Extract the (X, Y) coordinate from the center of the cell holding the provided text.  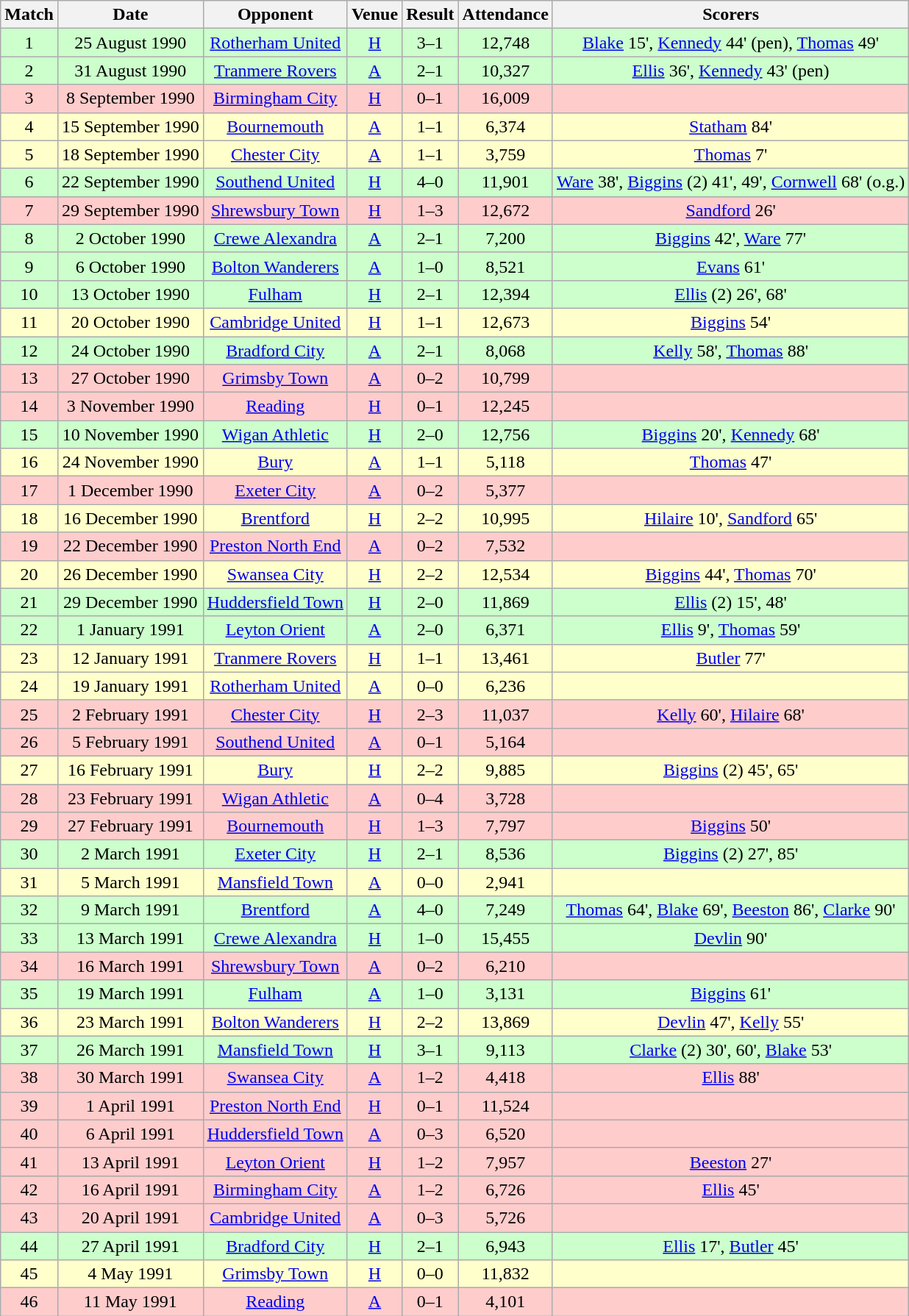
6,371 (505, 630)
27 April 1991 (130, 1246)
3,759 (505, 154)
12,673 (505, 322)
7,249 (505, 910)
Ellis (2) 15', 48' (730, 602)
11,037 (505, 714)
37 (29, 1050)
20 (29, 574)
22 September 1990 (130, 182)
13 April 1991 (130, 1162)
10,799 (505, 379)
15 (29, 435)
7,797 (505, 826)
12,756 (505, 435)
22 (29, 630)
2,941 (505, 882)
18 September 1990 (130, 154)
10 November 1990 (130, 435)
6 April 1991 (130, 1134)
Ellis 17', Butler 45' (730, 1246)
25 (29, 714)
5,118 (505, 462)
24 October 1990 (130, 351)
3,728 (505, 798)
7 (29, 210)
Venue (374, 15)
7,532 (505, 546)
1 (29, 43)
4 May 1991 (130, 1274)
19 January 1991 (130, 686)
44 (29, 1246)
38 (29, 1078)
Sandford 26' (730, 210)
26 March 1991 (130, 1050)
39 (29, 1106)
36 (29, 1022)
13 October 1990 (130, 294)
29 December 1990 (130, 602)
16,009 (505, 99)
11 (29, 322)
Ellis 45' (730, 1190)
41 (29, 1162)
13,869 (505, 1022)
Kelly 60', Hilaire 68' (730, 714)
12,672 (505, 210)
17 (29, 490)
Ellis 88' (730, 1078)
5 March 1991 (130, 882)
26 (29, 742)
23 February 1991 (130, 798)
8,521 (505, 266)
3,131 (505, 994)
27 (29, 770)
Thomas 7' (730, 154)
Evans 61' (730, 266)
Butler 77' (730, 658)
10,995 (505, 518)
4 (29, 126)
5 (29, 154)
8 September 1990 (130, 99)
1 January 1991 (130, 630)
2 February 1991 (130, 714)
Biggins 44', Thomas 70' (730, 574)
5,726 (505, 1217)
10,327 (505, 71)
11,869 (505, 602)
Ellis (2) 26', 68' (730, 294)
0–4 (430, 798)
11,832 (505, 1274)
Thomas 64', Blake 69', Beeston 86', Clarke 90' (730, 910)
Biggins 20', Kennedy 68' (730, 435)
12,534 (505, 574)
14 (29, 407)
5 February 1991 (130, 742)
19 (29, 546)
31 August 1990 (130, 71)
15,455 (505, 938)
45 (29, 1274)
6,726 (505, 1190)
6,520 (505, 1134)
1 April 1991 (130, 1106)
Clarke (2) 30', 60', Blake 53' (730, 1050)
13 March 1991 (130, 938)
32 (29, 910)
Biggins 54' (730, 322)
Ware 38', Biggins (2) 41', 49', Cornwell 68' (o.g.) (730, 182)
8,068 (505, 351)
Opponent (275, 15)
Biggins 50' (730, 826)
30 (29, 854)
9,885 (505, 770)
16 (29, 462)
2–3 (430, 714)
27 October 1990 (130, 379)
12,245 (505, 407)
12,394 (505, 294)
28 (29, 798)
3 (29, 99)
Blake 15', Kennedy 44' (pen), Thomas 49' (730, 43)
Hilaire 10', Sandford 65' (730, 518)
6 (29, 182)
12,748 (505, 43)
Statham 84' (730, 126)
13 (29, 379)
43 (29, 1217)
6,236 (505, 686)
31 (29, 882)
24 November 1990 (130, 462)
5,377 (505, 490)
8 (29, 238)
7,957 (505, 1162)
11,901 (505, 182)
10 (29, 294)
2 October 1990 (130, 238)
2 March 1991 (130, 854)
20 April 1991 (130, 1217)
9 (29, 266)
6,374 (505, 126)
8,536 (505, 854)
23 March 1991 (130, 1022)
1 December 1990 (130, 490)
Ellis 36', Kennedy 43' (pen) (730, 71)
34 (29, 966)
Attendance (505, 15)
21 (29, 602)
15 September 1990 (130, 126)
23 (29, 658)
11,524 (505, 1106)
7,200 (505, 238)
26 December 1990 (130, 574)
29 (29, 826)
46 (29, 1302)
11 May 1991 (130, 1302)
6 October 1990 (130, 266)
16 February 1991 (130, 770)
Beeston 27' (730, 1162)
24 (29, 686)
Date (130, 15)
29 September 1990 (130, 210)
33 (29, 938)
Kelly 58', Thomas 88' (730, 351)
12 January 1991 (130, 658)
16 December 1990 (130, 518)
18 (29, 518)
27 February 1991 (130, 826)
Biggins (2) 27', 85' (730, 854)
Biggins (2) 45', 65' (730, 770)
Ellis 9', Thomas 59' (730, 630)
9,113 (505, 1050)
40 (29, 1134)
Match (29, 15)
30 March 1991 (130, 1078)
35 (29, 994)
5,164 (505, 742)
22 December 1990 (130, 546)
12 (29, 351)
2 (29, 71)
Devlin 90' (730, 938)
6,943 (505, 1246)
25 August 1990 (130, 43)
42 (29, 1190)
Biggins 42', Ware 77' (730, 238)
4,418 (505, 1078)
16 March 1991 (130, 966)
19 March 1991 (130, 994)
20 October 1990 (130, 322)
Biggins 61' (730, 994)
16 April 1991 (130, 1190)
3 November 1990 (130, 407)
13,461 (505, 658)
4,101 (505, 1302)
Scorers (730, 15)
Result (430, 15)
Thomas 47' (730, 462)
6,210 (505, 966)
9 March 1991 (130, 910)
Devlin 47', Kelly 55' (730, 1022)
